Identify which cell holds the provided text, then report its [X, Y] central coordinate. 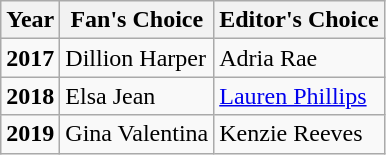
Dillion Harper [137, 58]
2019 [30, 134]
2018 [30, 96]
Adria Rae [299, 58]
Gina Valentina [137, 134]
Year [30, 20]
Lauren Phillips [299, 96]
Fan's Choice [137, 20]
Editor's Choice [299, 20]
Kenzie Reeves [299, 134]
2017 [30, 58]
Elsa Jean [137, 96]
